For the text-containing cell, return its midpoint in [x, y] coordinate format. 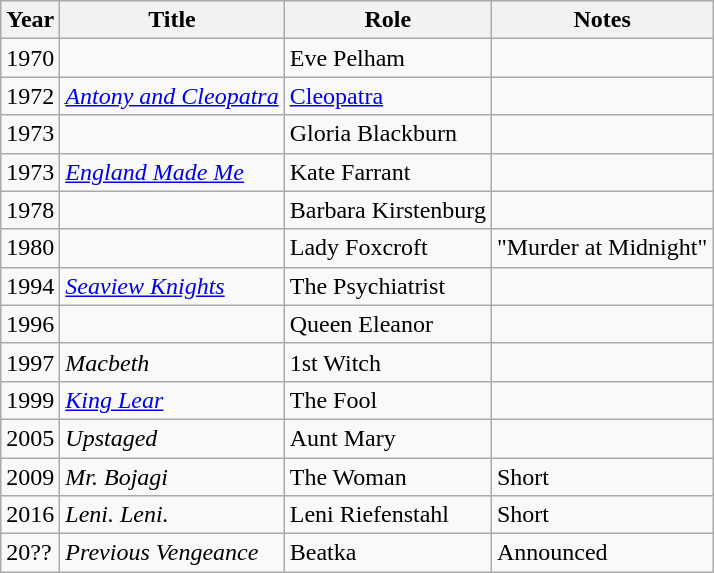
2005 [30, 438]
1994 [30, 286]
Aunt Mary [388, 438]
The Fool [388, 400]
1980 [30, 248]
Leni Riefenstahl [388, 515]
Eve Pelham [388, 58]
Upstaged [172, 438]
The Woman [388, 477]
1978 [30, 210]
The Psychiatrist [388, 286]
Lady Foxcroft [388, 248]
Year [30, 20]
Notes [602, 20]
Gloria Blackburn [388, 134]
1999 [30, 400]
Macbeth [172, 362]
1st Witch [388, 362]
"Murder at Midnight" [602, 248]
2016 [30, 515]
Announced [602, 553]
1996 [30, 324]
1970 [30, 58]
Seaview Knights [172, 286]
1972 [30, 96]
Barbara Kirstenburg [388, 210]
Previous Vengeance [172, 553]
2009 [30, 477]
England Made Me [172, 172]
Beatka [388, 553]
King Lear [172, 400]
Cleopatra [388, 96]
Leni. Leni. [172, 515]
Antony and Cleopatra [172, 96]
Title [172, 20]
1997 [30, 362]
Kate Farrant [388, 172]
Queen Eleanor [388, 324]
20?? [30, 553]
Role [388, 20]
Mr. Bojagi [172, 477]
